From the cell containing the given text, extract its center point as [x, y] coordinate. 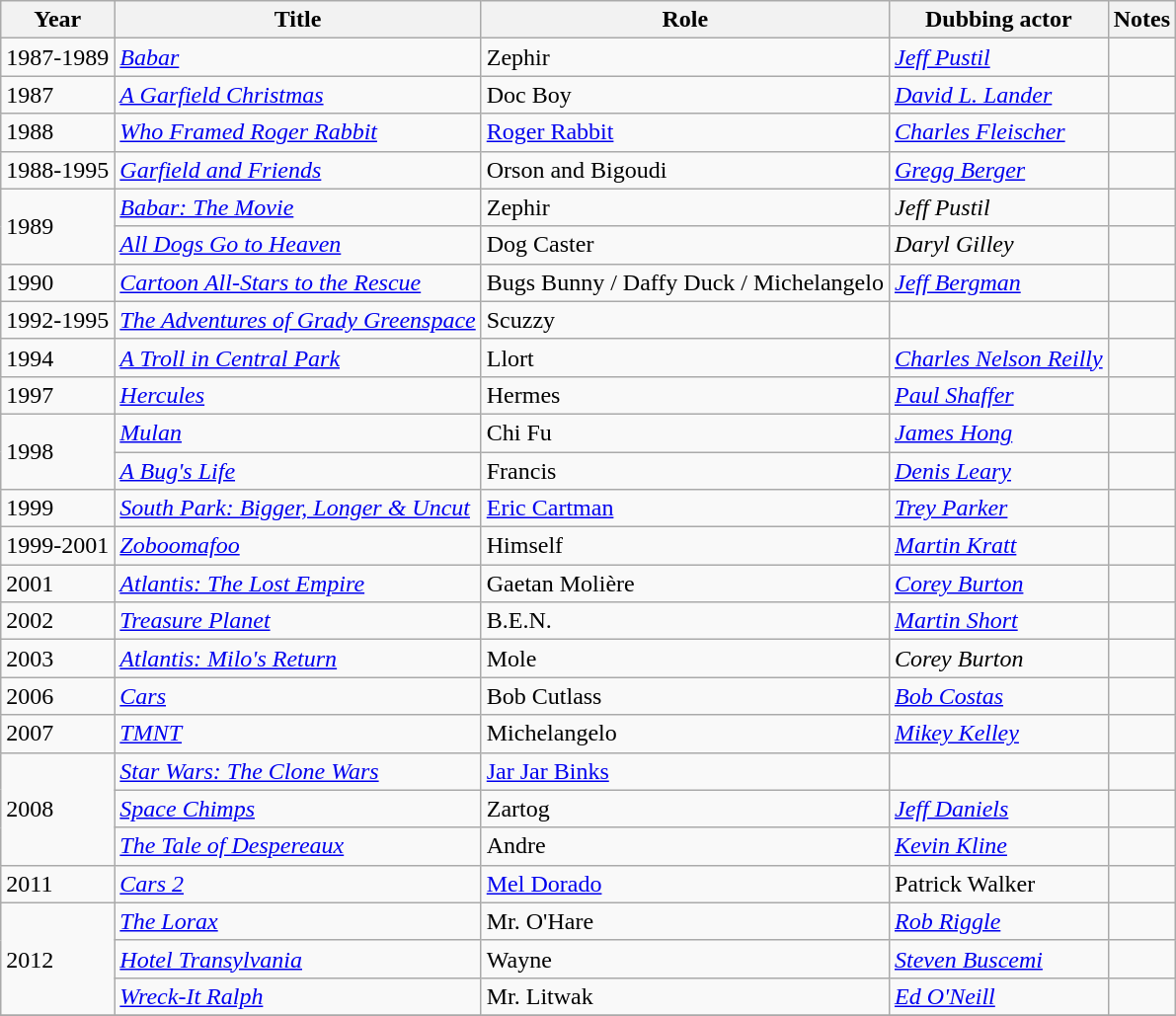
James Hong [998, 432]
Hotel Transylvania [298, 959]
Bob Cutlass [685, 696]
2001 [57, 584]
2012 [57, 959]
David L. Lander [998, 95]
Hermes [685, 395]
Mr. Litwak [685, 996]
Cars [298, 696]
Dubbing actor [998, 20]
A Bug's Life [298, 471]
Trey Parker [998, 508]
Francis [685, 471]
Chi Fu [685, 432]
1988-1995 [57, 170]
Treasure Planet [298, 621]
Zoboomafoo [298, 546]
1989 [57, 226]
1994 [57, 357]
Dog Caster [685, 245]
The Tale of Despereaux [298, 846]
2003 [57, 659]
Paul Shaffer [998, 395]
Space Chimps [298, 809]
Notes [1141, 20]
Patrick Walker [998, 884]
Atlantis: The Lost Empire [298, 584]
2002 [57, 621]
2007 [57, 734]
Gaetan Molière [685, 584]
Martin Kratt [998, 546]
Cartoon All-Stars to the Rescue [298, 282]
Llort [685, 357]
Denis Leary [998, 471]
Mel Dorado [685, 884]
Orson and Bigoudi [685, 170]
TMNT [298, 734]
1998 [57, 451]
2011 [57, 884]
Wreck-It Ralph [298, 996]
Who Framed Roger Rabbit [298, 132]
Roger Rabbit [685, 132]
Eric Cartman [685, 508]
Mikey Kelley [998, 734]
1999 [57, 508]
1988 [57, 132]
Hercules [298, 395]
A Garfield Christmas [298, 95]
1990 [57, 282]
Andre [685, 846]
The Lorax [298, 921]
Martin Short [998, 621]
Michelangelo [685, 734]
Daryl Gilley [998, 245]
All Dogs Go to Heaven [298, 245]
Kevin Kline [998, 846]
Garfield and Friends [298, 170]
Wayne [685, 959]
Charles Nelson Reilly [998, 357]
1997 [57, 395]
Star Wars: The Clone Wars [298, 771]
B.E.N. [685, 621]
Jeff Bergman [998, 282]
Rob Riggle [998, 921]
Ed O'Neill [998, 996]
Title [298, 20]
1999-2001 [57, 546]
A Troll in Central Park [298, 357]
South Park: Bigger, Longer & Uncut [298, 508]
Atlantis: Milo's Return [298, 659]
Babar [298, 57]
Doc Boy [685, 95]
Babar: The Movie [298, 207]
Gregg Berger [998, 170]
Bob Costas [998, 696]
Year [57, 20]
2008 [57, 809]
1987-1989 [57, 57]
Himself [685, 546]
Steven Buscemi [998, 959]
Mulan [298, 432]
Scuzzy [685, 320]
Cars 2 [298, 884]
Mr. O'Hare [685, 921]
Mole [685, 659]
The Adventures of Grady Greenspace [298, 320]
Zartog [685, 809]
Charles Fleischer [998, 132]
Jar Jar Binks [685, 771]
1987 [57, 95]
Bugs Bunny / Daffy Duck / Michelangelo [685, 282]
1992-1995 [57, 320]
Jeff Daniels [998, 809]
Role [685, 20]
2006 [57, 696]
